Provide the (X, Y) coordinate of the cell's center where the given text is located.  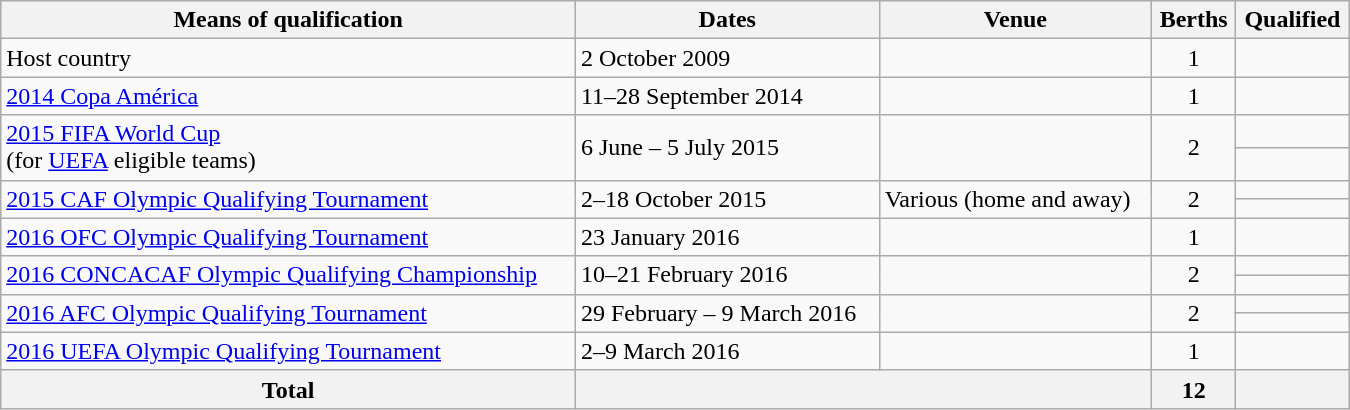
29 February – 9 March 2016 (727, 313)
Total (288, 389)
2014 Copa América (288, 96)
Means of qualification (288, 20)
23 January 2016 (727, 237)
2–9 March 2016 (727, 351)
11–28 September 2014 (727, 96)
2016 OFC Olympic Qualifying Tournament (288, 237)
2–18 October 2015 (727, 199)
2015 CAF Olympic Qualifying Tournament (288, 199)
6 June – 5 July 2015 (727, 148)
10–21 February 2016 (727, 275)
2 October 2009 (727, 58)
Qualified (1293, 20)
12 (1194, 389)
Venue (1016, 20)
Dates (727, 20)
2016 CONCACAF Olympic Qualifying Championship (288, 275)
2015 FIFA World Cup(for UEFA eligible teams) (288, 148)
2016 AFC Olympic Qualifying Tournament (288, 313)
2016 UEFA Olympic Qualifying Tournament (288, 351)
Host country (288, 58)
Berths (1194, 20)
Various (home and away) (1016, 199)
